Capture the cell that displays the provided text and extract its (x, y) central coordinate. 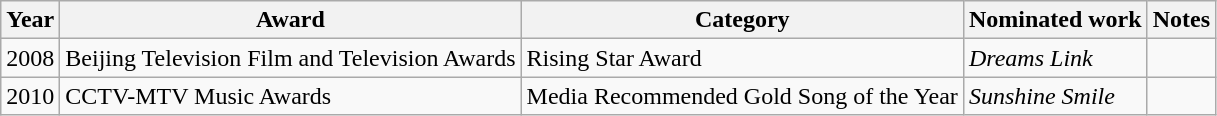
Sunshine Smile (1055, 96)
2010 (30, 96)
Dreams Link (1055, 58)
2008 (30, 58)
Year (30, 20)
Media Recommended Gold Song of the Year (742, 96)
Award (290, 20)
Notes (1181, 20)
Category (742, 20)
CCTV-MTV Music Awards (290, 96)
Beijing Television Film and Television Awards (290, 58)
Nominated work (1055, 20)
Rising Star Award (742, 58)
